Detect which cell encompasses the target text, then output its (x, y) center coordinate. 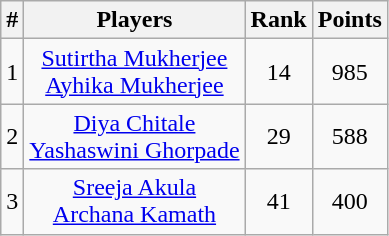
Sutirtha MukherjeeAyhika Mukherjee (134, 72)
# (12, 20)
Rank (278, 20)
2 (12, 136)
29 (278, 136)
Sreeja AkulaArchana Kamath (134, 202)
985 (350, 72)
588 (350, 136)
Players (134, 20)
14 (278, 72)
3 (12, 202)
Diya ChitaleYashaswini Ghorpade (134, 136)
400 (350, 202)
Points (350, 20)
41 (278, 202)
1 (12, 72)
